For the text-containing cell, return its midpoint in [x, y] coordinate format. 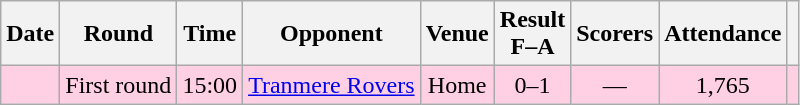
First round [118, 85]
— [615, 85]
Date [30, 34]
Home [457, 85]
Attendance [723, 34]
15:00 [210, 85]
Venue [457, 34]
Tranmere Rovers [332, 85]
Opponent [332, 34]
Time [210, 34]
0–1 [532, 85]
Round [118, 34]
Scorers [615, 34]
1,765 [723, 85]
ResultF–A [532, 34]
